Pinpoint the cell where the given text exists, returning its (X, Y) midpoint coordinate. 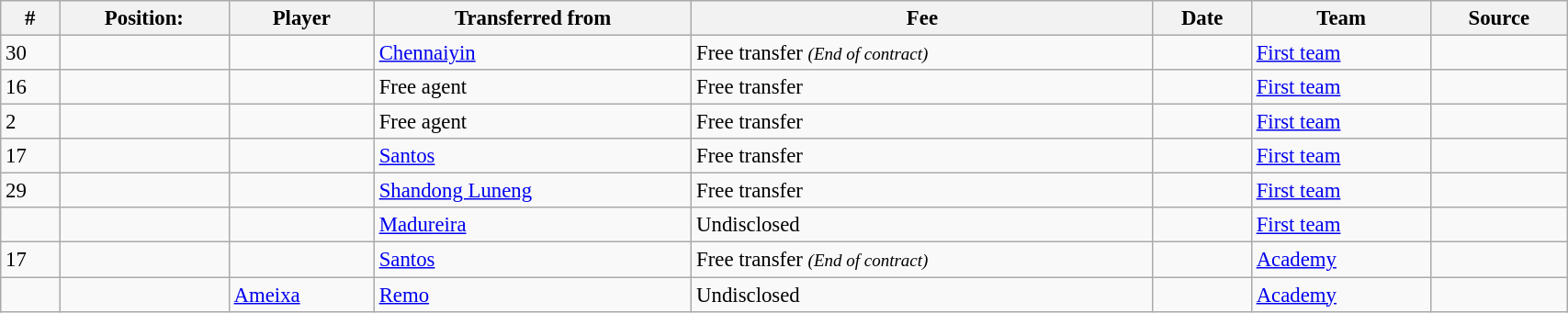
Fee (922, 18)
Position: (145, 18)
Shandong Luneng (533, 191)
Team (1341, 18)
Ameixa (301, 295)
Remo (533, 295)
Transferred from (533, 18)
Source (1499, 18)
16 (30, 87)
30 (30, 53)
# (30, 18)
Chennaiyin (533, 53)
29 (30, 191)
Madureira (533, 225)
Player (301, 18)
2 (30, 122)
Date (1201, 18)
